Find where the given text appears and provide that cell's center as (X, Y) coordinate. 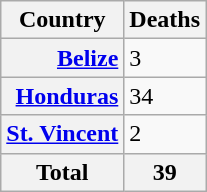
3 (165, 58)
Honduras (62, 96)
St. Vincent (62, 134)
34 (165, 96)
Belize (62, 58)
Total (62, 172)
Country (62, 20)
2 (165, 134)
Deaths (165, 20)
39 (165, 172)
